Detect which cell encompasses the target text, then output its (X, Y) center coordinate. 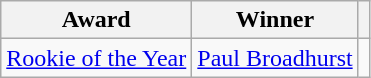
Winner (275, 20)
Award (96, 20)
Rookie of the Year (96, 58)
Paul Broadhurst (275, 58)
